Determine the [X, Y] coordinate at the center of the cell enclosing the given text.  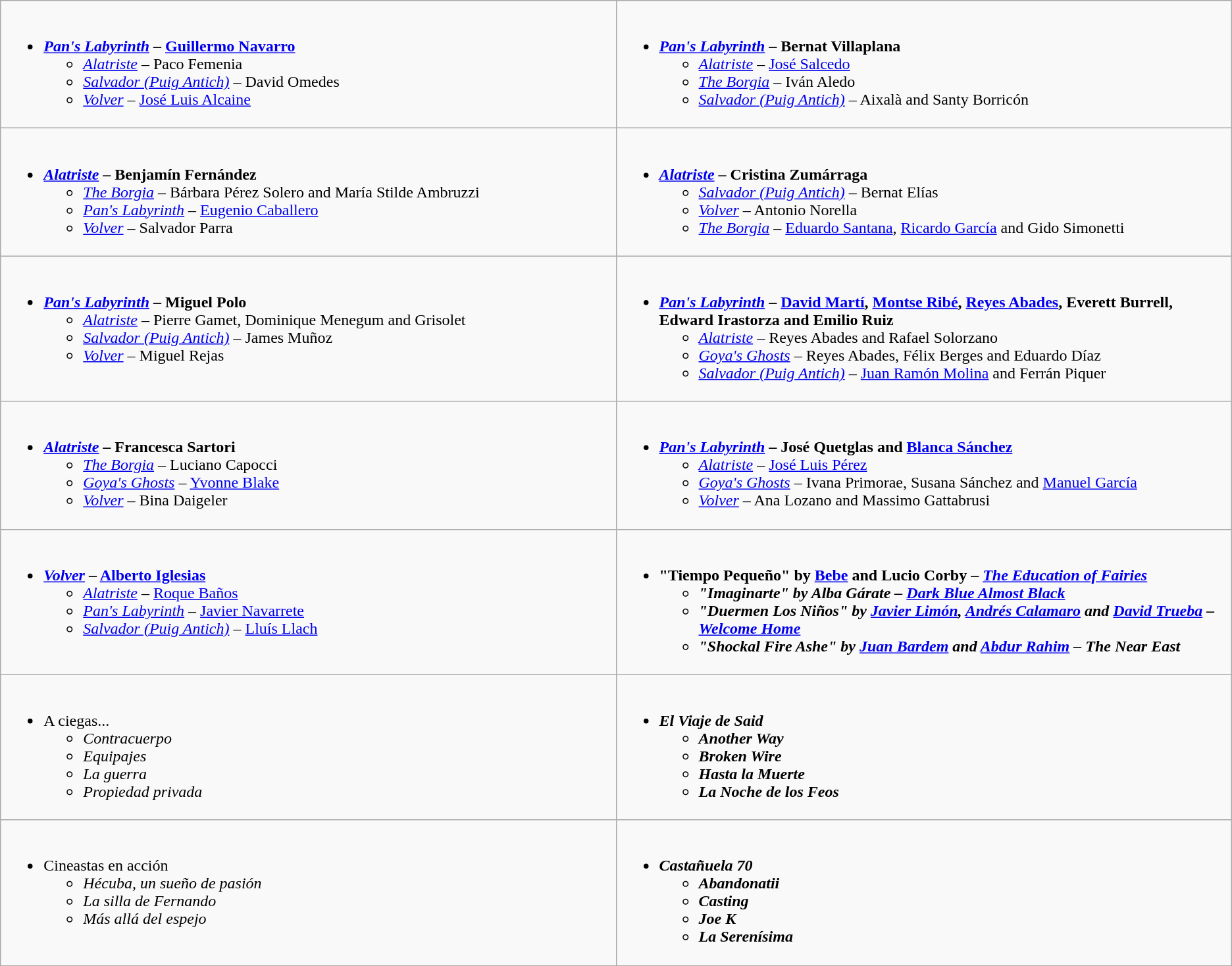
Volver – Alberto IglesiasAlatriste – Roque BañosPan's Labyrinth – Javier NavarreteSalvador (Puig Antich) – Lluís Llach [308, 601]
Pan's Labyrinth – Guillermo NavarroAlatriste – Paco FemeniaSalvador (Puig Antich) – David OmedesVolver – José Luis Alcaine [308, 64]
Pan's Labyrinth – Miguel PoloAlatriste – Pierre Gamet, Dominique Menegum and GrisoletSalvador (Puig Antich) – James MuñozVolver – Miguel Rejas [308, 329]
A ciegas...ContracuerpoEquipajesLa guerraPropiedad privada [308, 748]
Castañuela 70AbandonatiiCastingJoe KLa Serenísima [924, 892]
El Viaje de SaidAnother WayBroken WireHasta la MuerteLa Noche de los Feos [924, 748]
Alatriste – Benjamín FernándezThe Borgia – Bárbara Pérez Solero and María Stilde AmbruzziPan's Labyrinth – Eugenio CaballeroVolver – Salvador Parra [308, 192]
Pan's Labyrinth – Bernat VillaplanaAlatriste – José SalcedoThe Borgia – Iván AledoSalvador (Puig Antich) – Aixalà and Santy Borricón [924, 64]
Cineastas en acciónHécuba, un sueño de pasiónLa silla de FernandoMás allá del espejo [308, 892]
Alatriste – Francesca SartoriThe Borgia – Luciano CapocciGoya's Ghosts – Yvonne BlakeVolver – Bina Daigeler [308, 465]
